Identify which cell holds the provided text, then report its (x, y) central coordinate. 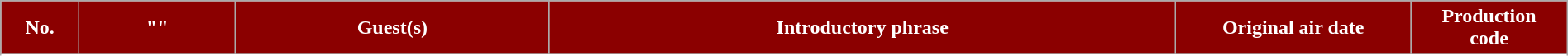
No. (40, 28)
Guest(s) (392, 28)
Production code (1489, 28)
Original air date (1293, 28)
"" (157, 28)
Introductory phrase (863, 28)
